Detect which cell encompasses the target text, then output its [X, Y] center coordinate. 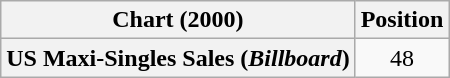
US Maxi-Singles Sales (Billboard) [178, 58]
Chart (2000) [178, 20]
48 [402, 58]
Position [402, 20]
